Return (x, y) of the center of cell containing provided text 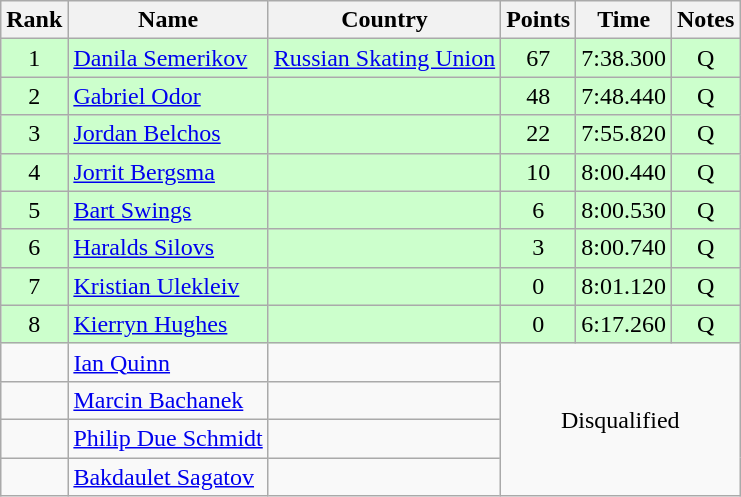
Jorrit Bergsma (168, 172)
67 (538, 58)
Kierryn Hughes (168, 324)
5 (34, 210)
4 (34, 172)
2 (34, 96)
22 (538, 134)
8:00.740 (624, 248)
Time (624, 20)
6:17.260 (624, 324)
8:00.530 (624, 210)
8:01.120 (624, 286)
Country (384, 20)
Marcin Bachanek (168, 400)
Disqualified (620, 419)
1 (34, 58)
7:55.820 (624, 134)
Bakdaulet Sagatov (168, 477)
Ian Quinn (168, 362)
8:00.440 (624, 172)
Bart Swings (168, 210)
Haralds Silovs (168, 248)
Notes (705, 20)
Gabriel Odor (168, 96)
Jordan Belchos (168, 134)
7 (34, 286)
Russian Skating Union (384, 58)
48 (538, 96)
Philip Due Schmidt (168, 438)
7:38.300 (624, 58)
Rank (34, 20)
8 (34, 324)
Danila Semerikov (168, 58)
Kristian Ulekleiv (168, 286)
7:48.440 (624, 96)
10 (538, 172)
Points (538, 20)
Name (168, 20)
